Extract the (X, Y) coordinate from the center of the cell holding the provided text.  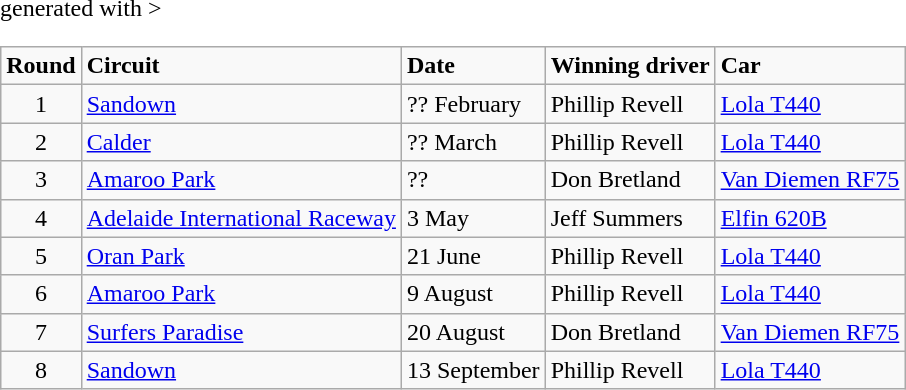
?? March (473, 142)
Winning driver (630, 66)
Surfers Paradise (241, 332)
Date (473, 66)
2 (41, 142)
Elfin 620B (810, 218)
7 (41, 332)
Circuit (241, 66)
5 (41, 256)
3 May (473, 218)
21 June (473, 256)
8 (41, 370)
9 August (473, 294)
Round (41, 66)
Jeff Summers (630, 218)
Oran Park (241, 256)
Car (810, 66)
1 (41, 104)
Calder (241, 142)
13 September (473, 370)
3 (41, 180)
?? February (473, 104)
6 (41, 294)
?? (473, 180)
20 August (473, 332)
Adelaide International Raceway (241, 218)
4 (41, 218)
